Provide the [X, Y] coordinate of the cell's center where the given text is located.  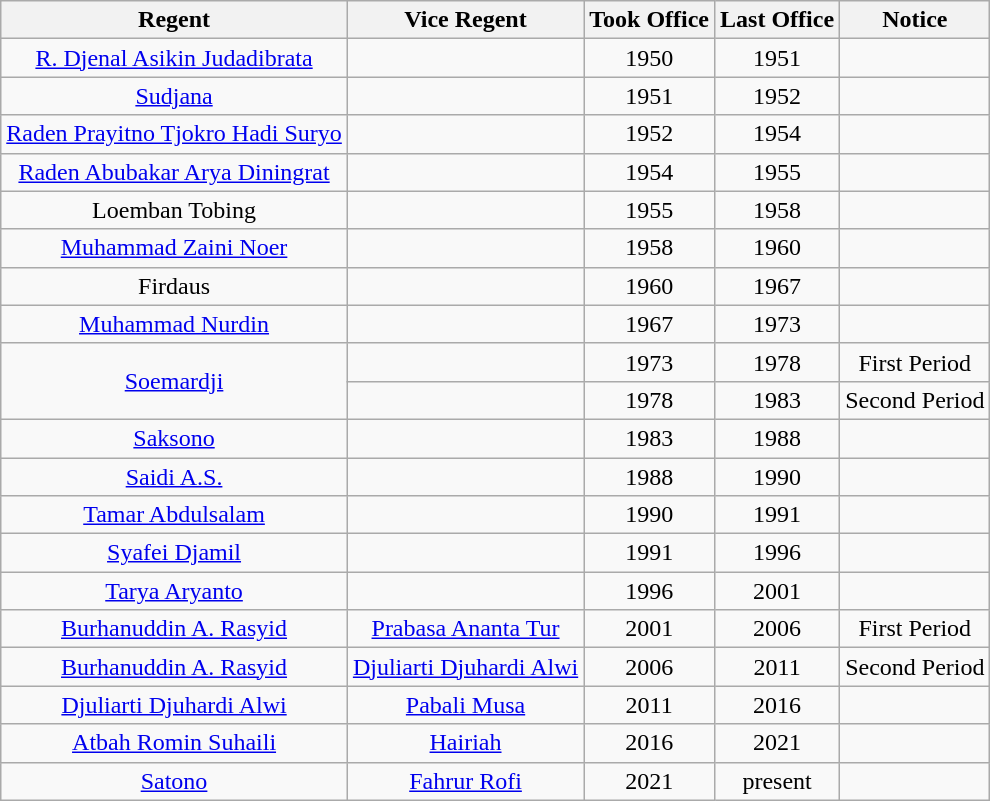
Muhammad Zaini Noer [174, 248]
Vice Regent [465, 20]
Syafei Djamil [174, 553]
Pabali Musa [465, 705]
Tarya Aryanto [174, 591]
Sudjana [174, 96]
Raden Abubakar Arya Diningrat [174, 172]
Saksono [174, 438]
1950 [650, 58]
Loemban Tobing [174, 210]
Atbah Romin Suhaili [174, 743]
R. Djenal Asikin Judadibrata [174, 58]
Notice [915, 20]
Fahrur Rofi [465, 781]
Firdaus [174, 286]
Muhammad Nurdin [174, 324]
Saidi A.S. [174, 477]
Took Office [650, 20]
Last Office [778, 20]
Hairiah [465, 743]
Soemardji [174, 381]
Regent [174, 20]
Raden Prayitno Tjokro Hadi Suryo [174, 134]
Satono [174, 781]
Prabasa Ananta Tur [465, 629]
Tamar Abdulsalam [174, 515]
present [778, 781]
